Determine the (X, Y) coordinate at the center of the cell enclosing the given text.  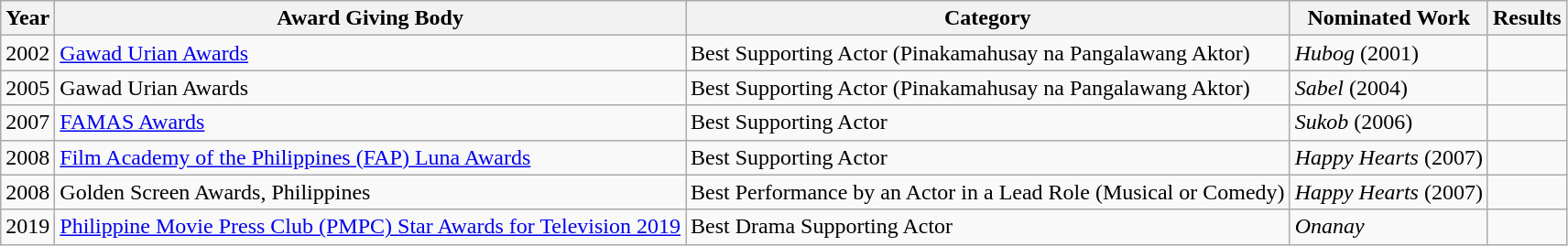
Onanay (1388, 227)
Best Drama Supporting Actor (988, 227)
Golden Screen Awards, Philippines (370, 192)
Award Giving Body (370, 18)
Sukob (2006) (1388, 123)
Nominated Work (1388, 18)
Year (27, 18)
Category (988, 18)
2007 (27, 123)
2002 (27, 53)
Film Academy of the Philippines (FAP) Luna Awards (370, 157)
Best Performance by an Actor in a Lead Role (Musical or Comedy) (988, 192)
Results (1527, 18)
2005 (27, 88)
Sabel (2004) (1388, 88)
Hubog (2001) (1388, 53)
FAMAS Awards (370, 123)
2019 (27, 227)
Philippine Movie Press Club (PMPC) Star Awards for Television 2019 (370, 227)
